Locate the cell with the specified text and output its (X, Y) center coordinate. 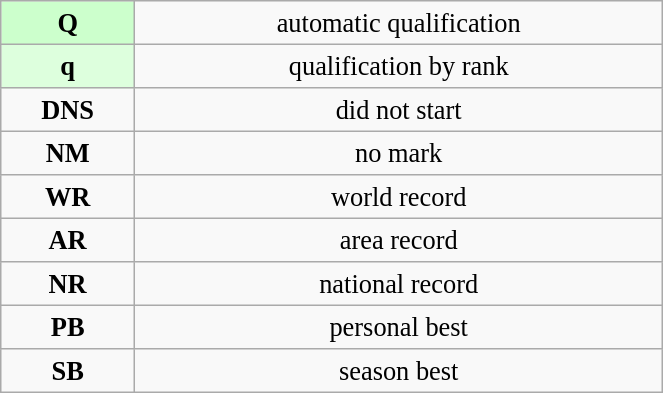
area record (399, 240)
personal best (399, 327)
PB (68, 327)
automatic qualification (399, 22)
season best (399, 371)
WR (68, 197)
Q (68, 22)
no mark (399, 153)
AR (68, 240)
DNS (68, 109)
NM (68, 153)
world record (399, 197)
qualification by rank (399, 66)
NR (68, 284)
national record (399, 284)
q (68, 66)
did not start (399, 109)
SB (68, 371)
